Return the (x, y) coordinate for the center point of the cell that contains the specified text.  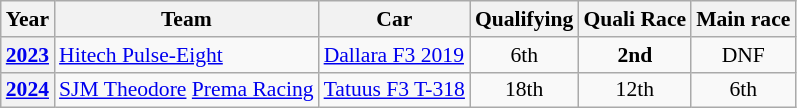
Tatuus F3 T-318 (394, 90)
2023 (28, 55)
Year (28, 19)
Dallara F3 2019 (394, 55)
Qualifying (524, 19)
Main race (743, 19)
Hitech Pulse-Eight (186, 55)
12th (634, 90)
SJM Theodore Prema Racing (186, 90)
Car (394, 19)
2024 (28, 90)
DNF (743, 55)
18th (524, 90)
Team (186, 19)
Quali Race (634, 19)
2nd (634, 55)
